Scan for the cell matching the given text and deliver its [x, y] coordinate at center. 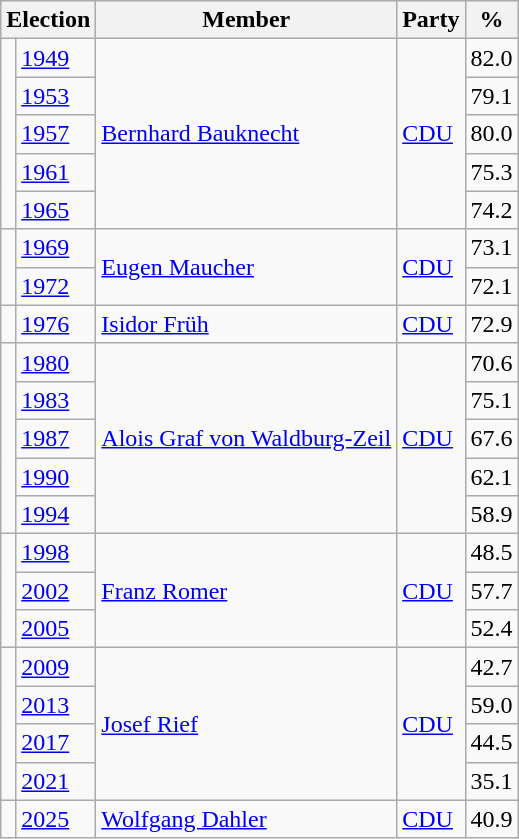
72.1 [492, 286]
42.7 [492, 667]
1961 [56, 172]
74.2 [492, 210]
1998 [56, 553]
Member [246, 20]
48.5 [492, 553]
Party [431, 20]
58.9 [492, 515]
67.6 [492, 438]
2021 [56, 781]
1987 [56, 438]
72.9 [492, 324]
44.5 [492, 743]
1969 [56, 248]
1965 [56, 210]
Franz Romer [246, 591]
% [492, 20]
1972 [56, 286]
Josef Rief [246, 724]
Isidor Früh [246, 324]
2005 [56, 629]
1949 [56, 58]
1990 [56, 477]
2017 [56, 743]
75.1 [492, 400]
Wolfgang Dahler [246, 819]
62.1 [492, 477]
Eugen Maucher [246, 267]
Election [48, 20]
Bernhard Bauknecht [246, 134]
1976 [56, 324]
80.0 [492, 134]
2002 [56, 591]
73.1 [492, 248]
2009 [56, 667]
59.0 [492, 705]
1994 [56, 515]
2025 [56, 819]
75.3 [492, 172]
35.1 [492, 781]
70.6 [492, 362]
2013 [56, 705]
1983 [56, 400]
82.0 [492, 58]
57.7 [492, 591]
79.1 [492, 96]
52.4 [492, 629]
1953 [56, 96]
Alois Graf von Waldburg-Zeil [246, 438]
1980 [56, 362]
40.9 [492, 819]
1957 [56, 134]
